Return the (x, y) coordinate for the center point of the cell that contains the specified text.  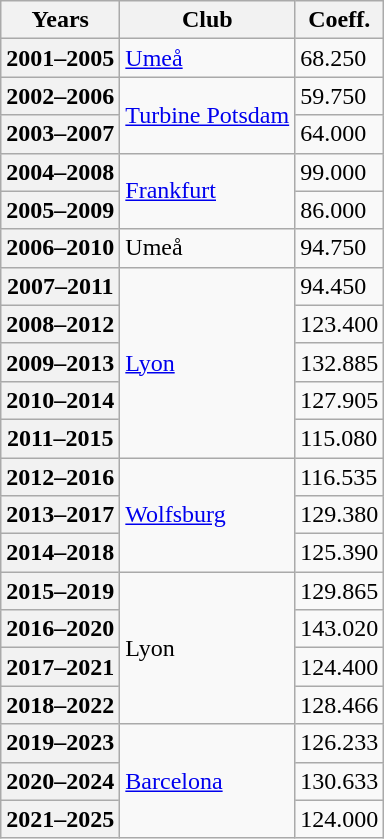
2020–2024 (60, 781)
59.750 (340, 96)
127.905 (340, 400)
99.000 (340, 172)
123.400 (340, 324)
Years (60, 20)
143.020 (340, 629)
129.380 (340, 515)
Turbine Potsdam (208, 115)
2008–2012 (60, 324)
86.000 (340, 210)
Club (208, 20)
94.750 (340, 248)
2016–2020 (60, 629)
130.633 (340, 781)
2015–2019 (60, 591)
Frankfurt (208, 191)
2012–2016 (60, 477)
2017–2021 (60, 667)
94.450 (340, 286)
115.080 (340, 438)
2019–2023 (60, 743)
2010–2014 (60, 400)
2001–2005 (60, 58)
116.535 (340, 477)
124.000 (340, 819)
2007–2011 (60, 286)
2013–2017 (60, 515)
2006–2010 (60, 248)
128.466 (340, 705)
129.865 (340, 591)
Coeff. (340, 20)
68.250 (340, 58)
2021–2025 (60, 819)
2014–2018 (60, 553)
125.390 (340, 553)
132.885 (340, 362)
Barcelona (208, 781)
2009–2013 (60, 362)
2005–2009 (60, 210)
2011–2015 (60, 438)
2002–2006 (60, 96)
2003–2007 (60, 134)
124.400 (340, 667)
2004–2008 (60, 172)
Wolfsburg (208, 515)
64.000 (340, 134)
126.233 (340, 743)
2018–2022 (60, 705)
